For the text-containing cell, return its midpoint in [x, y] coordinate format. 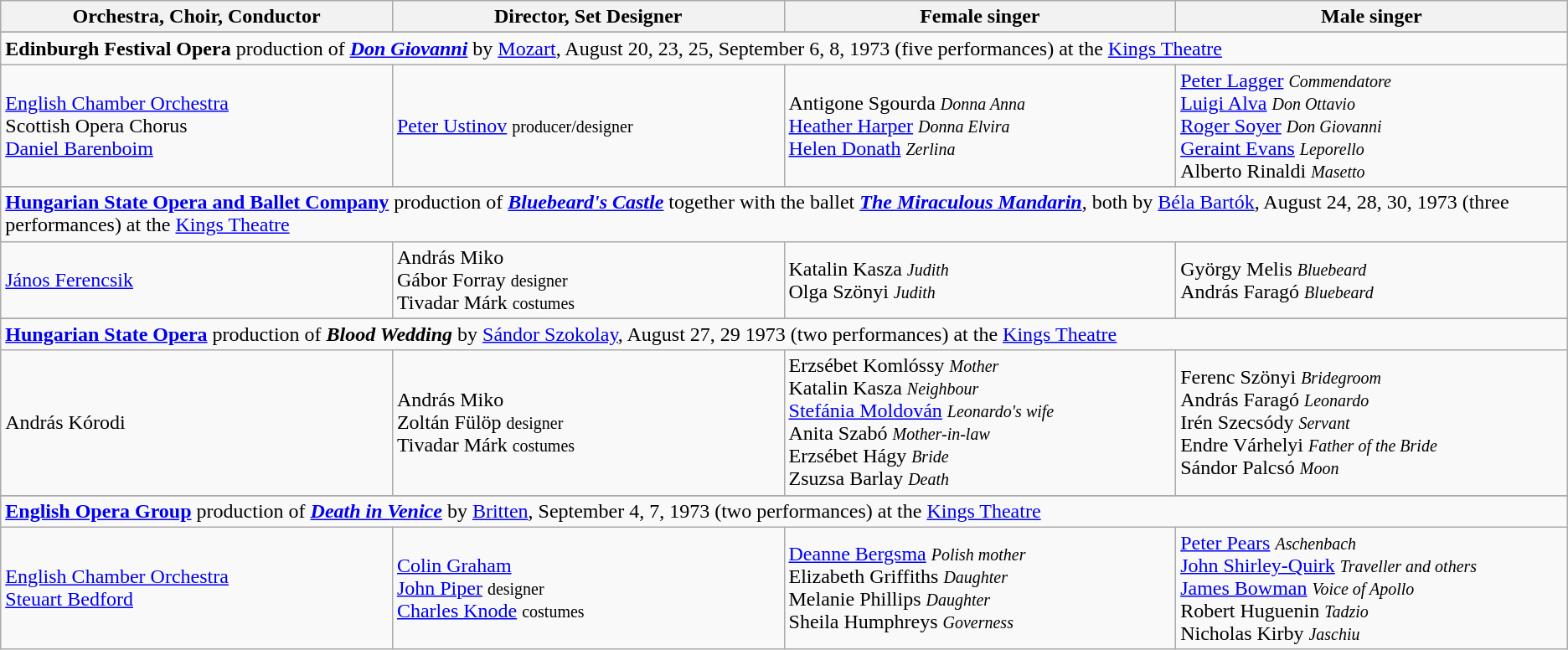
János Ferencsik [197, 280]
Peter Ustinov producer/designer [588, 126]
Orchestra, Choir, Conductor [197, 17]
Deanne Bergsma Polish motherElizabeth Griffiths DaughterMelanie Phillips DaughterSheila Humphreys Governess [980, 588]
András MikoZoltán Fülöp designerTivadar Márk costumes [588, 422]
György Melis BluebeardAndrás Faragó Bluebeard [1372, 280]
English Opera Group production of Death in Venice by Britten, September 4, 7, 1973 (two performances) at the Kings Theatre [784, 511]
András Kórodi [197, 422]
English Chamber OrchestraSteuart Bedford [197, 588]
Colin GrahamJohn Piper designerCharles Knode costumes [588, 588]
Director, Set Designer [588, 17]
Edinburgh Festival Opera production of Don Giovanni by Mozart, August 20, 23, 25, September 6, 8, 1973 (five performances) at the Kings Theatre [784, 49]
English Chamber OrchestraScottish Opera ChorusDaniel Barenboim [197, 126]
Antigone Sgourda Donna AnnaHeather Harper Donna ElviraHelen Donath Zerlina [980, 126]
András MikoGábor Forray designerTivadar Márk costumes [588, 280]
Erzsébet Komlóssy MotherKatalin Kasza NeighbourStefánia Moldován Leonardo's wifeAnita Szabó Mother-in-lawErzsébet Hágy BrideZsuzsa Barlay Death [980, 422]
Female singer [980, 17]
Hungarian State Opera production of Blood Wedding by Sándor Szokolay, August 27, 29 1973 (two performances) at the Kings Theatre [784, 334]
Peter Pears AschenbachJohn Shirley-Quirk Traveller and othersJames Bowman Voice of ApolloRobert Huguenin TadzioNicholas Kirby Jaschiu [1372, 588]
Ferenc Szönyi BridegroomAndrás Faragó LeonardoIrén Szecsódy ServantEndre Várhelyi Father of the BrideSándor Palcsó Moon [1372, 422]
Male singer [1372, 17]
Peter Lagger CommendatoreLuigi Alva Don OttavioRoger Soyer Don GiovanniGeraint Evans LeporelloAlberto Rinaldi Masetto [1372, 126]
Katalin Kasza JudithOlga Szönyi Judith [980, 280]
